Extract the [X, Y] coordinate from the center of the cell holding the provided text.  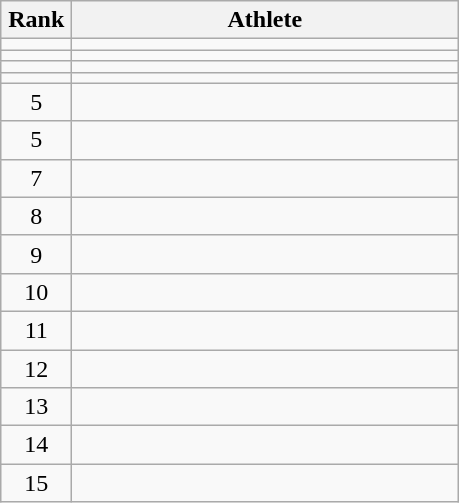
11 [36, 330]
7 [36, 178]
8 [36, 216]
14 [36, 445]
Rank [36, 20]
Athlete [265, 20]
9 [36, 254]
12 [36, 369]
15 [36, 483]
10 [36, 292]
13 [36, 407]
